Return the (x, y) coordinate for the center point of the cell that contains the specified text.  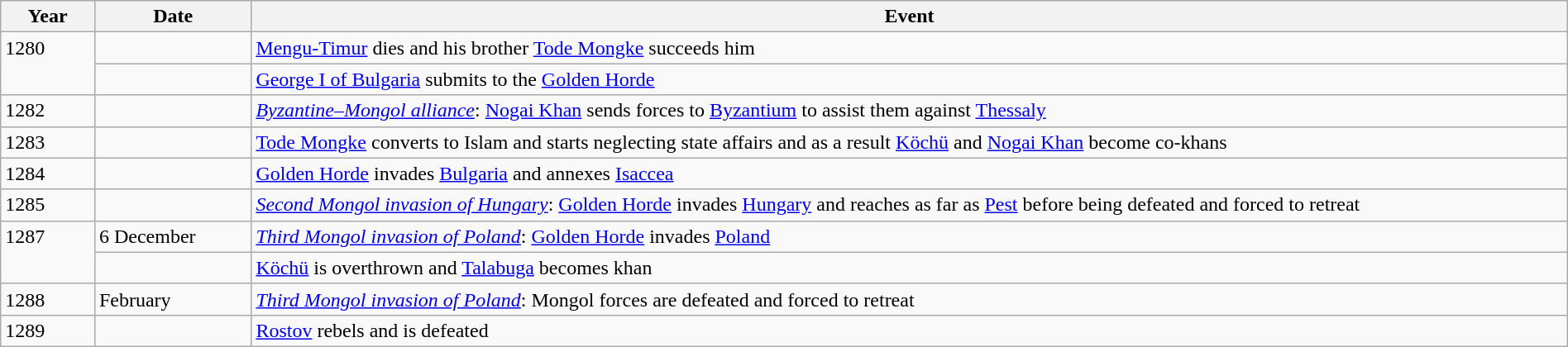
1285 (48, 205)
Tode Mongke converts to Islam and starts neglecting state affairs and as a result Köchü and Nogai Khan become co-khans (910, 142)
February (172, 299)
Golden Horde invades Bulgaria and annexes Isaccea (910, 173)
1282 (48, 111)
Date (172, 17)
1280 (48, 64)
Rostov rebels and is defeated (910, 330)
George I of Bulgaria submits to the Golden Horde (910, 79)
1289 (48, 330)
Event (910, 17)
1287 (48, 252)
Mengu-Timur dies and his brother Tode Mongke succeeds him (910, 48)
1284 (48, 173)
1288 (48, 299)
Third Mongol invasion of Poland: Mongol forces are defeated and forced to retreat (910, 299)
Second Mongol invasion of Hungary: Golden Horde invades Hungary and reaches as far as Pest before being defeated and forced to retreat (910, 205)
6 December (172, 236)
Köchü is overthrown and Talabuga becomes khan (910, 268)
1283 (48, 142)
Year (48, 17)
Third Mongol invasion of Poland: Golden Horde invades Poland (910, 236)
Byzantine–Mongol alliance: Nogai Khan sends forces to Byzantium to assist them against Thessaly (910, 111)
